Extract the [X, Y] coordinate from the center of the cell holding the provided text.  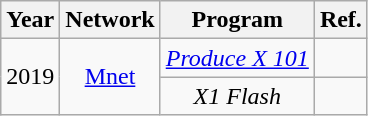
2019 [30, 77]
Year [30, 20]
Mnet [110, 77]
Ref. [340, 20]
X1 Flash [237, 96]
Network [110, 20]
Program [237, 20]
Produce X 101 [237, 58]
